Pinpoint the cell where the given text exists, returning its [X, Y] midpoint coordinate. 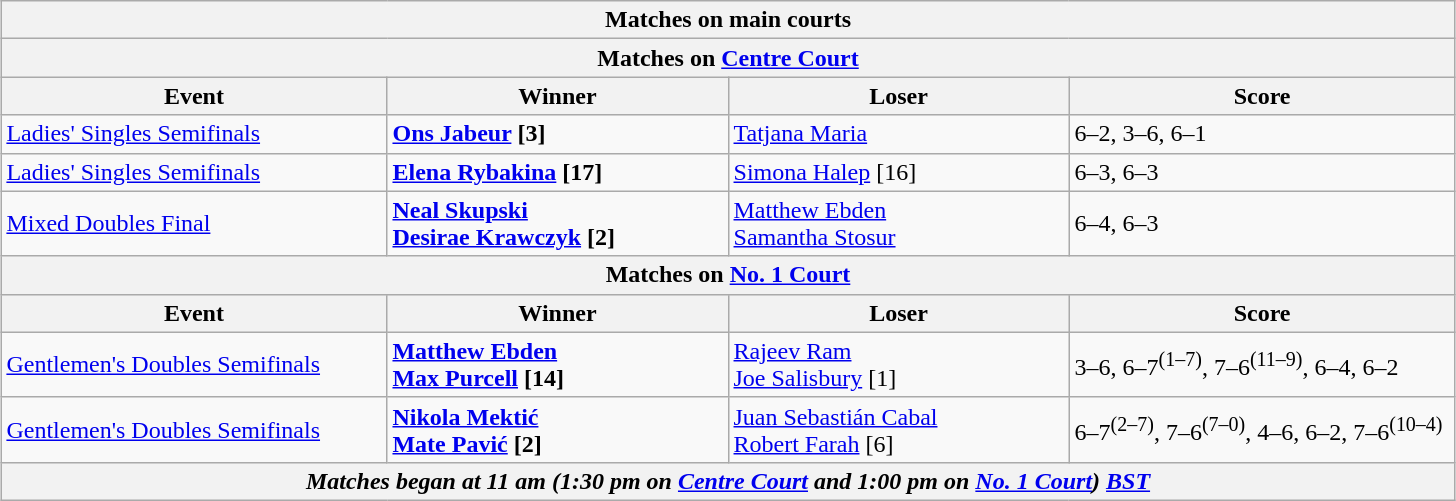
Matches on Centre Court [728, 58]
Mixed Doubles Final [194, 224]
Ons Jabeur [3] [558, 134]
6–4, 6–3 [1262, 224]
Matches on main courts [728, 20]
Nikola Mektić Mate Pavić [2] [558, 430]
Tatjana Maria [898, 134]
6–7(2–7), 7–6(7–0), 4–6, 6–2, 7–6(10–4) [1262, 430]
6–2, 3–6, 6–1 [1262, 134]
Elena Rybakina [17] [558, 172]
Matthew Ebden Max Purcell [14] [558, 364]
Matthew Ebden Samantha Stosur [898, 224]
3–6, 6–7(1–7), 7–6(11–9), 6–4, 6–2 [1262, 364]
Simona Halep [16] [898, 172]
Neal Skupski Desirae Krawczyk [2] [558, 224]
Matches on No. 1 Court [728, 275]
6–3, 6–3 [1262, 172]
Juan Sebastián Cabal Robert Farah [6] [898, 430]
Rajeev Ram Joe Salisbury [1] [898, 364]
Matches began at 11 am (1:30 pm on Centre Court and 1:00 pm on No. 1 Court) BST [728, 481]
